For the text-containing cell, return its midpoint in (x, y) coordinate format. 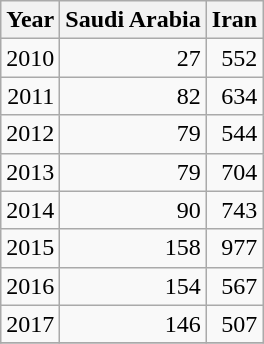
Iran (234, 20)
154 (133, 286)
Year (30, 20)
2010 (30, 58)
2017 (30, 324)
Saudi Arabia (133, 20)
507 (234, 324)
82 (133, 96)
2015 (30, 248)
158 (133, 248)
2016 (30, 286)
2014 (30, 210)
90 (133, 210)
634 (234, 96)
567 (234, 286)
704 (234, 172)
544 (234, 134)
2012 (30, 134)
2011 (30, 96)
146 (133, 324)
552 (234, 58)
743 (234, 210)
977 (234, 248)
2013 (30, 172)
27 (133, 58)
